For the text-containing cell, return its midpoint in [X, Y] coordinate format. 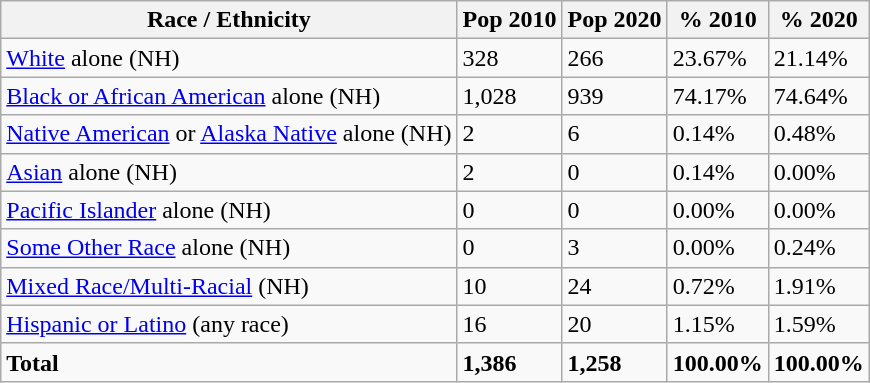
% 2020 [818, 20]
0.24% [818, 248]
Asian alone (NH) [229, 172]
1.15% [718, 324]
328 [510, 58]
74.17% [718, 96]
1.91% [818, 286]
Pop 2010 [510, 20]
Pop 2020 [614, 20]
Pacific Islander alone (NH) [229, 210]
Race / Ethnicity [229, 20]
1,028 [510, 96]
939 [614, 96]
6 [614, 134]
24 [614, 286]
266 [614, 58]
10 [510, 286]
Native American or Alaska Native alone (NH) [229, 134]
21.14% [818, 58]
Total [229, 362]
Hispanic or Latino (any race) [229, 324]
1,386 [510, 362]
Some Other Race alone (NH) [229, 248]
16 [510, 324]
74.64% [818, 96]
Black or African American alone (NH) [229, 96]
3 [614, 248]
1.59% [818, 324]
0.48% [818, 134]
0.72% [718, 286]
White alone (NH) [229, 58]
1,258 [614, 362]
23.67% [718, 58]
20 [614, 324]
% 2010 [718, 20]
Mixed Race/Multi-Racial (NH) [229, 286]
